Capture the cell that displays the provided text and extract its (X, Y) central coordinate. 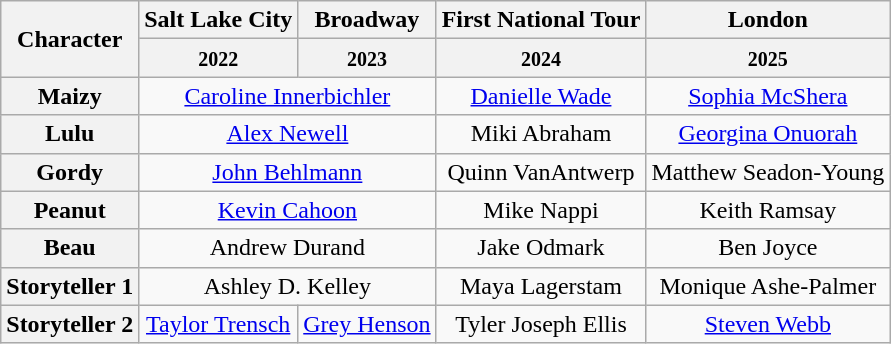
Danielle Wade (541, 96)
Lulu (70, 134)
Salt Lake City (218, 20)
Andrew Durand (288, 248)
Steven Webb (768, 324)
Beau (70, 248)
2025 (768, 58)
Taylor Trensch (218, 324)
Keith Ramsay (768, 210)
Gordy (70, 172)
First National Tour (541, 20)
John Behlmann (288, 172)
2022 (218, 58)
Ashley D. Kelley (288, 286)
London (768, 20)
Kevin Cahoon (288, 210)
Georgina Onuorah (768, 134)
Monique Ashe-Palmer (768, 286)
Character (70, 39)
Miki Abraham (541, 134)
Storyteller 1 (70, 286)
Maya Lagerstam (541, 286)
Sophia McShera (768, 96)
Alex Newell (288, 134)
Broadway (367, 20)
2023 (367, 58)
Caroline Innerbichler (288, 96)
Ben Joyce (768, 248)
Quinn VanAntwerp (541, 172)
Storyteller 2 (70, 324)
Peanut (70, 210)
Jake Odmark (541, 248)
Maizy (70, 96)
2024 (541, 58)
Mike Nappi (541, 210)
Matthew Seadon-Young (768, 172)
Grey Henson (367, 324)
Tyler Joseph Ellis (541, 324)
